For the text-containing cell, return its midpoint in [X, Y] coordinate format. 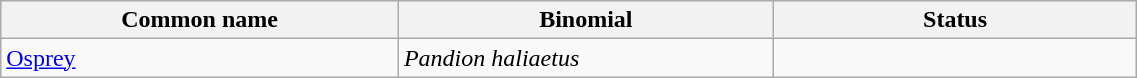
Status [955, 20]
Binomial [586, 20]
Common name [200, 20]
Pandion haliaetus [586, 58]
Osprey [200, 58]
